Detect which cell encompasses the target text, then output its [x, y] center coordinate. 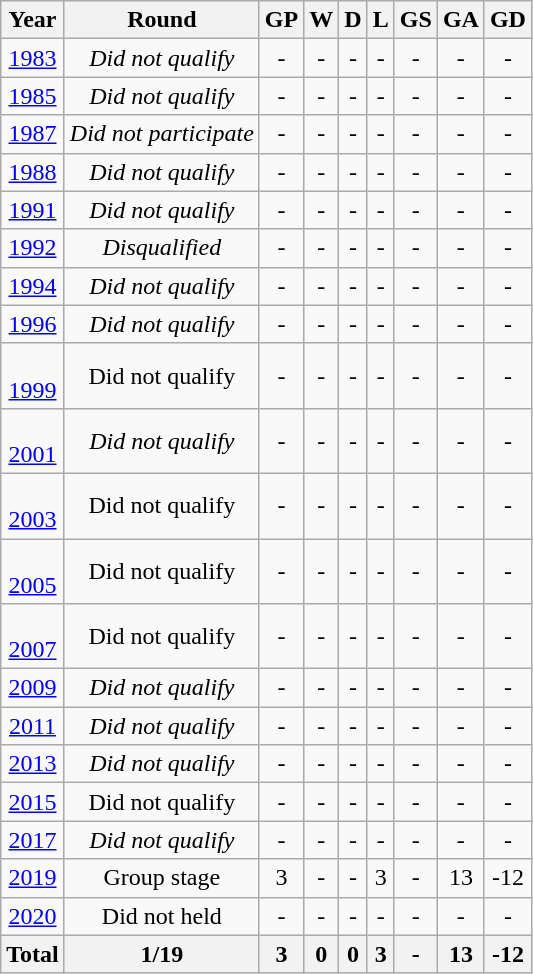
1996 [33, 324]
GS [416, 20]
1988 [33, 172]
2019 [33, 878]
1991 [33, 210]
L [380, 20]
1999 [33, 376]
2007 [33, 636]
W [322, 20]
2005 [33, 570]
Disqualified [162, 248]
2015 [33, 802]
2011 [33, 726]
Total [33, 954]
1/19 [162, 954]
1994 [33, 286]
GP [281, 20]
2020 [33, 916]
Did not participate [162, 134]
Did not held [162, 916]
2009 [33, 688]
1985 [33, 96]
Round [162, 20]
2013 [33, 764]
2017 [33, 840]
GA [460, 20]
2001 [33, 440]
D [353, 20]
1987 [33, 134]
2003 [33, 506]
Year [33, 20]
1983 [33, 58]
Group stage [162, 878]
1992 [33, 248]
GD [508, 20]
